Return [X, Y] of the center of cell containing provided text 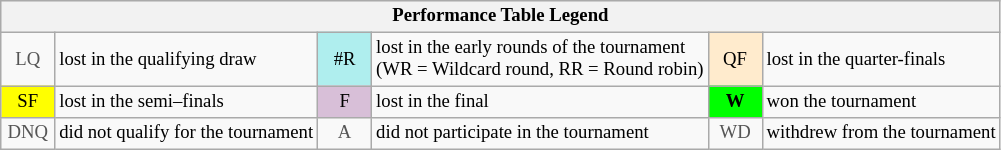
F [345, 102]
SF [28, 102]
lost in the qualifying draw [186, 60]
WD [735, 134]
DNQ [28, 134]
did not qualify for the tournament [186, 134]
won the tournament [881, 102]
lost in the semi–finals [186, 102]
lost in the final [540, 102]
Performance Table Legend [500, 16]
QF [735, 60]
withdrew from the tournament [881, 134]
A [345, 134]
did not participate in the tournament [540, 134]
lost in the quarter-finals [881, 60]
LQ [28, 60]
lost in the early rounds of the tournament(WR = Wildcard round, RR = Round robin) [540, 60]
#R [345, 60]
W [735, 102]
